Find where the given text appears and provide that cell's center as (x, y) coordinate. 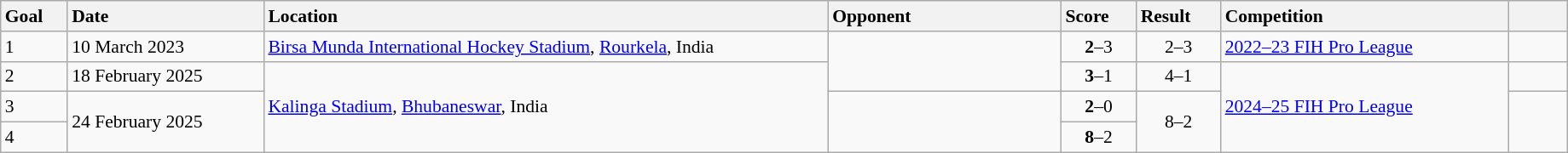
18 February 2025 (165, 76)
2022–23 FIH Pro League (1365, 47)
Score (1098, 16)
Birsa Munda International Hockey Stadium, Rourkela, India (546, 47)
Opponent (945, 16)
4–1 (1178, 76)
Result (1178, 16)
2 (34, 76)
10 March 2023 (165, 47)
3–1 (1098, 76)
2–0 (1098, 107)
Location (546, 16)
Kalinga Stadium, Bhubaneswar, India (546, 107)
1 (34, 47)
2024–25 FIH Pro League (1365, 107)
Competition (1365, 16)
4 (34, 138)
Date (165, 16)
Goal (34, 16)
24 February 2025 (165, 122)
3 (34, 107)
